Extract the (x, y) coordinate from the center of the cell holding the provided text.  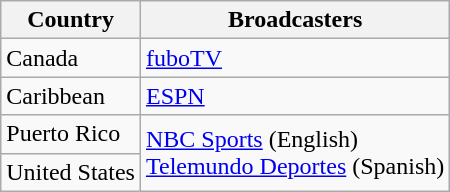
United States (71, 172)
Canada (71, 58)
Broadcasters (294, 20)
fuboTV (294, 58)
Caribbean (71, 96)
Country (71, 20)
NBC Sports (English)Telemundo Deportes (Spanish) (294, 153)
Puerto Rico (71, 134)
ESPN (294, 96)
